Provide the [x, y] coordinate of the cell's center where the given text is located.  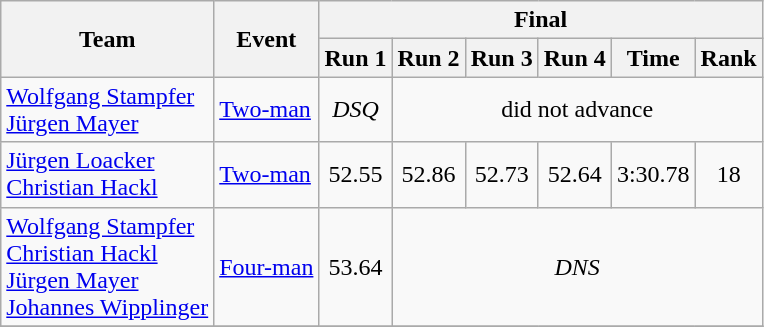
Run 4 [574, 58]
DNS [577, 266]
Final [540, 20]
Wolfgang StampferChristian HacklJürgen MayerJohannes Wipplinger [108, 266]
3:30.78 [653, 174]
18 [728, 174]
DSQ [356, 110]
52.64 [574, 174]
52.55 [356, 174]
Run 2 [428, 58]
Four-man [266, 266]
did not advance [577, 110]
53.64 [356, 266]
52.73 [502, 174]
Run 1 [356, 58]
Time [653, 58]
52.86 [428, 174]
Rank [728, 58]
Wolfgang StampferJürgen Mayer [108, 110]
Run 3 [502, 58]
Team [108, 39]
Jürgen LoackerChristian Hackl [108, 174]
Event [266, 39]
